Detect which cell encompasses the target text, then output its [X, Y] center coordinate. 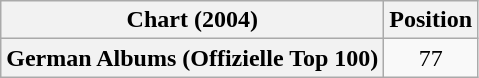
Position [431, 20]
77 [431, 58]
German Albums (Offizielle Top 100) [192, 58]
Chart (2004) [192, 20]
